From the cell containing the given text, extract its center point as [X, Y] coordinate. 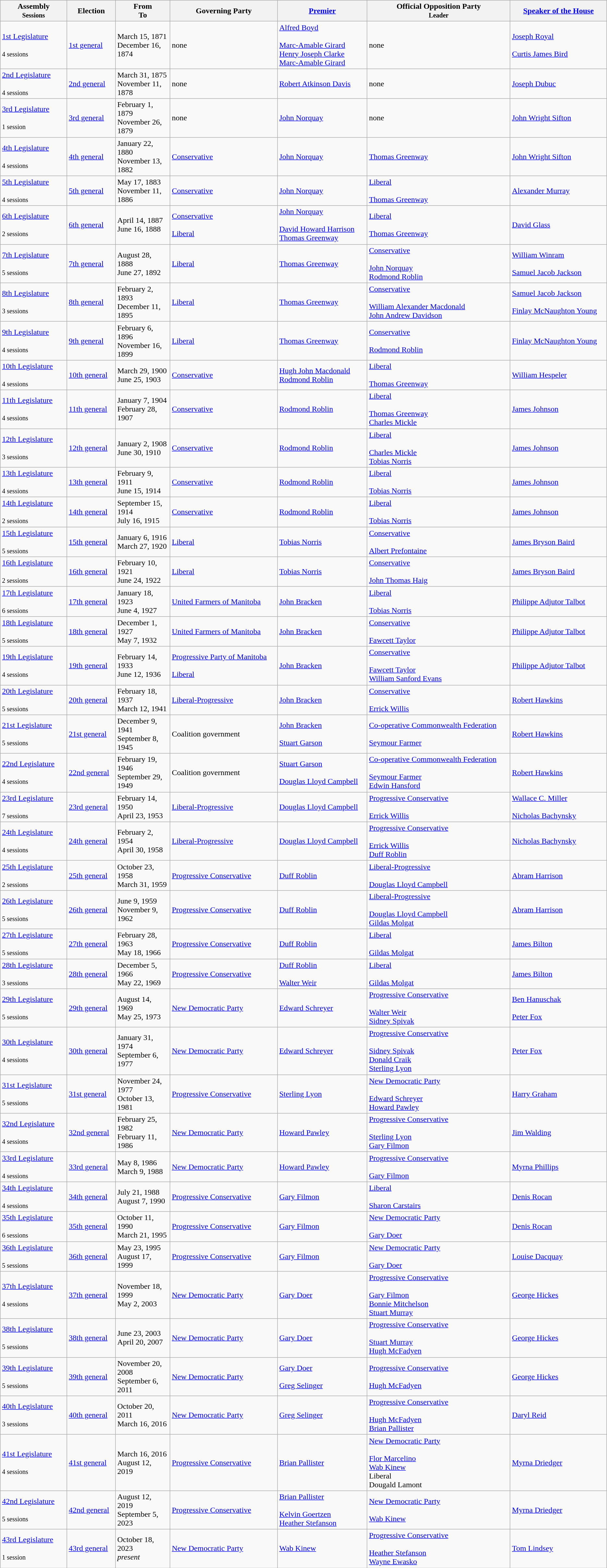
18th Legislature5 sessions [34, 631]
December 9, 1941 September 8, 1945 [143, 734]
ConservativeRodmond Roblin [438, 341]
2nd general [91, 84]
November 18, 1999 May 2, 2003 [143, 1295]
October 23, 1958 March 31, 1959 [143, 875]
December 5, 1966 May 22, 1969 [143, 974]
Brian Pallister [322, 1463]
August 14, 1969 May 25, 1973 [143, 1008]
28th general [91, 974]
Joseph Dubuc [558, 84]
January 18, 1923 June 4, 1927 [143, 602]
24th general [91, 841]
February 2, 1954 April 30, 1958 [143, 841]
39th Legislature5 sessions [34, 1376]
Official Opposition PartyLeader [438, 11]
June 9, 1959 November 9, 1962 [143, 909]
LiberalCharles Mickle Tobias Norris [438, 448]
August 12, 2019 September 5, 2023 [143, 1510]
42nd general [91, 1510]
40th Legislature3 sessions [34, 1415]
Co-operative Commonwealth FederationSeymour Farmer [438, 734]
Duff RoblinWalter Weir [322, 974]
21st Legislature5 sessions [34, 734]
4th general [91, 156]
February 2, 1893 December 11, 1895 [143, 302]
38th general [91, 1338]
29th Legislature5 sessions [34, 1008]
16th Legislature2 sessions [34, 572]
January 6, 1916 March 27, 1920 [143, 542]
34th general [91, 1197]
January 7, 1904 February 28, 1907 [143, 409]
17th Legislature6 sessions [34, 602]
32nd Legislature4 sessions [34, 1132]
May 17, 1883 November 11, 1886 [143, 191]
Progressive ConservativeSidney Spivak Donald Craik Sterling Lyon [438, 1051]
Gary DoerGreg Selinger [322, 1376]
34th Legislature4 sessions [34, 1197]
12th general [91, 448]
New Democratic PartyFlor Marcelino Wab KinewLiberalDougald Lamont [438, 1463]
27th Legislature5 sessions [34, 944]
22nd Legislature4 sessions [34, 772]
William WinramSamuel Jacob Jackson [558, 263]
Election [91, 11]
19th Legislature4 sessions [34, 665]
Harry Graham [558, 1094]
20th Legislature5 sessions [34, 700]
10th Legislature4 sessions [34, 375]
ConservativeFawcett Taylor [438, 631]
11th Legislature4 sessions [34, 409]
Wallace C. MillerNicholas Bachynsky [558, 807]
25th Legislature2 sessions [34, 875]
Progressive ConservativeHugh McFadyen Brian Pallister [438, 1415]
February 25, 1982 February 11, 1986 [143, 1132]
15th general [91, 542]
Progressive ConservativeHeather StefansonWayne Ewasko [438, 1548]
February 1, 1879 November 26, 1879 [143, 118]
30th Legislature4 sessions [34, 1051]
30th general [91, 1051]
39th general [91, 1376]
October 11, 1990 March 21, 1995 [143, 1227]
1st general [91, 45]
9th Legislature4 sessions [34, 341]
31st Legislature5 sessions [34, 1094]
Speaker of the House [558, 11]
Greg Selinger [322, 1415]
ConservativeJohn Norquay Rodmond Roblin [438, 263]
Premier [322, 11]
FromTo [143, 11]
36th general [91, 1256]
ConservativeErrick Willis [438, 700]
13th Legislature4 sessions [34, 482]
21st general [91, 734]
42nd Legislature5 sessions [34, 1510]
Liberal-ProgressiveDouglas Lloyd Campbell Gildas Molgat [438, 909]
6th Legislature2 sessions [34, 225]
February 6, 1896 November 16, 1899 [143, 341]
25th general [91, 875]
9th general [91, 341]
Progressive ConservativeStuart Murray Hugh McFadyen [438, 1338]
Progressive ConservativeGary Filmon Bonnie Mitchelson Stuart Murray [438, 1295]
LiberalSharon Carstairs [438, 1197]
15th Legislature5 sessions [34, 542]
10th general [91, 375]
ConservativeFawcett Taylor William Sanford Evans [438, 665]
23rd general [91, 807]
April 14, 1887 June 16, 1888 [143, 225]
Progressive ConservativeErrick Willis Duff Roblin [438, 841]
July 21, 1988 August 7, 1990 [143, 1197]
Robert Atkinson Davis [322, 84]
Tom Lindsey [558, 1548]
37th general [91, 1295]
20th general [91, 700]
May 8, 1986 March 9, 1988 [143, 1167]
26th general [91, 909]
Liberal-ProgressiveDouglas Lloyd Campbell [438, 875]
John NorquayDavid Howard Harrison Thomas Greenway [322, 225]
35th general [91, 1227]
33rd Legislature4 sessions [34, 1167]
David Glass [558, 225]
Progressive Party of ManitobaLiberal [224, 665]
Myrna Phillips [558, 1167]
1st Legislature4 sessions [34, 45]
February 19, 1946 September 29, 1949 [143, 772]
William Hespeler [558, 375]
23rd Legislature7 sessions [34, 807]
43rd Legislature1 session [34, 1548]
Wab Kinew [322, 1548]
11th general [91, 409]
AssemblySessions [34, 11]
January 31, 1974 September 6, 1977 [143, 1051]
February 9, 1911 June 15, 1914 [143, 482]
Joseph RoyalCurtis James Bird [558, 45]
38th Legislature5 sessions [34, 1338]
March 15, 1871 December 16, 1874 [143, 45]
41st general [91, 1463]
December 1, 1927 May 7, 1932 [143, 631]
Progressive ConservativeHugh McFadyen [438, 1376]
ConservativeLiberal [224, 225]
May 23, 1995 August 17, 1999 [143, 1256]
40th general [91, 1415]
29th general [91, 1008]
LiberalThomas Greenway Charles Mickle [438, 409]
Governing Party [224, 11]
ConservativeAlbert Prefontaine [438, 542]
January 2, 1908 June 30, 1910 [143, 448]
November 24, 1977 October 13, 1981 [143, 1094]
13th general [91, 482]
19th general [91, 665]
26th Legislature5 sessions [34, 909]
Peter Fox [558, 1051]
7th general [91, 263]
October 18, 2023 present [143, 1548]
Stuart GarsonDouglas Lloyd Campbell [322, 772]
14th Legislature2 sessions [34, 512]
Progressive ConservativeWalter Weir Sidney Spivak [438, 1008]
17th general [91, 602]
February 14, 1933 June 12, 1936 [143, 665]
ConservativeWilliam Alexander Macdonald John Andrew Davidson [438, 302]
March 31, 1875 November 11, 1878 [143, 84]
New Democratic PartyWab Kinew [438, 1510]
June 23, 2003 April 20, 2007 [143, 1338]
February 18, 1937 March 12, 1941 [143, 700]
Daryl Reid [558, 1415]
August 28, 1888 June 27, 1892 [143, 263]
Ben HanuschakPeter Fox [558, 1008]
Hugh John MacdonaldRodmond Roblin [322, 375]
32nd general [91, 1132]
2nd Legislature4 sessions [34, 84]
41st Legislature4 sessions [34, 1463]
14th general [91, 512]
12th Legislature3 sessions [34, 448]
Brian PallisterKelvin Goertzen Heather Stefanson [322, 1510]
February 14, 1950 April 23, 1953 [143, 807]
Nicholas Bachynsky [558, 841]
Alfred BoydMarc-Amable Girard Henry Joseph Clarke Marc-Amable Girard [322, 45]
November 20, 2008 September 6, 2011 [143, 1376]
4th Legislature4 sessions [34, 156]
ConservativeJohn Thomas Haig [438, 572]
18th general [91, 631]
36th Legislature5 sessions [34, 1256]
43rd general [91, 1548]
16th general [91, 572]
March 29, 1900 June 25, 1903 [143, 375]
Finlay McNaughton Young [558, 341]
35th Legislature6 sessions [34, 1227]
Louise Dacquay [558, 1256]
Co-operative Commonwealth FederationSeymour Farmer Edwin Hansford [438, 772]
31st general [91, 1094]
7th Legislature5 sessions [34, 263]
October 20, 2011 March 16, 2016 [143, 1415]
27th general [91, 944]
28th Legislature3 sessions [34, 974]
24th Legislature4 sessions [34, 841]
Progressive ConservativeSterling Lyon Gary Filmon [438, 1132]
22nd general [91, 772]
33rd general [91, 1167]
John BrackenStuart Garson [322, 734]
March 16, 2016 August 12, 2019 [143, 1463]
January 22, 1880 November 13, 1882 [143, 156]
Sterling Lyon [322, 1094]
37th Legislature4 sessions [34, 1295]
September 15, 1914 July 16, 1915 [143, 512]
5th general [91, 191]
8th general [91, 302]
Samuel Jacob JacksonFinlay McNaughton Young [558, 302]
3rd Legislature1 session [34, 118]
6th general [91, 225]
February 28, 1963 May 18, 1966 [143, 944]
February 10, 1921 June 24, 1922 [143, 572]
Progressive ConservativeErrick Willis [438, 807]
8th Legislature3 sessions [34, 302]
Jim Walding [558, 1132]
New Democratic PartyEdward Schreyer Howard Pawley [438, 1094]
Progressive ConservativeGary Filmon [438, 1167]
5th Legislature4 sessions [34, 191]
Alexander Murray [558, 191]
3rd general [91, 118]
